Output the [X, Y] coordinate of the center of the cell containing the given text.  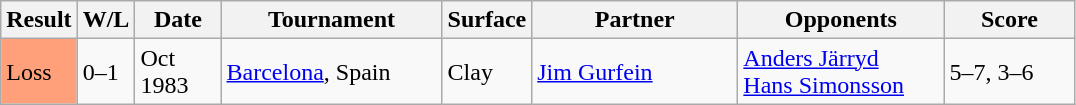
Tournament [332, 20]
Score [1010, 20]
Jim Gurfein [635, 72]
Clay [487, 72]
Partner [635, 20]
W/L [106, 20]
Anders Järryd Hans Simonsson [841, 72]
5–7, 3–6 [1010, 72]
Loss [39, 72]
Result [39, 20]
Oct 1983 [178, 72]
Barcelona, Spain [332, 72]
Surface [487, 20]
0–1 [106, 72]
Opponents [841, 20]
Date [178, 20]
